Provide the [x, y] coordinate of the cell's center where the given text is located.  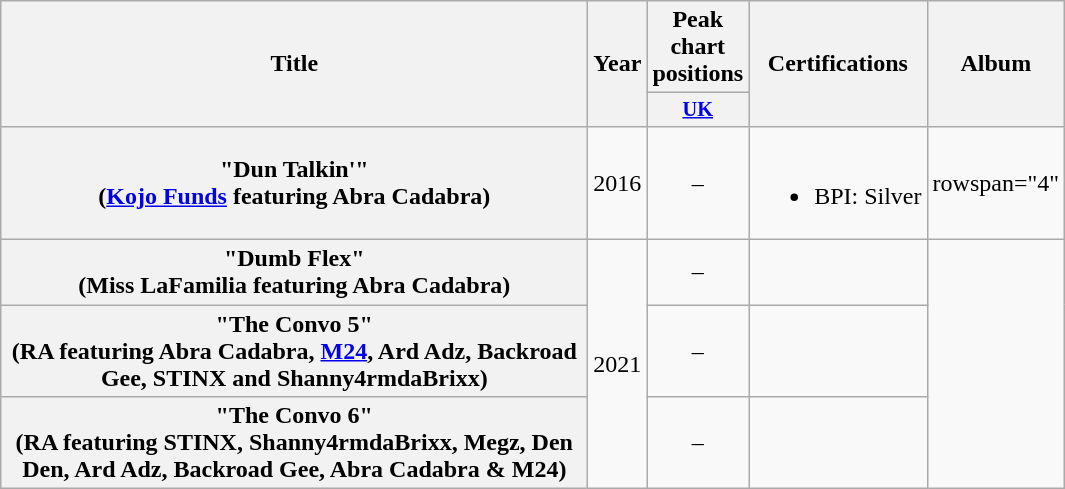
Title [294, 64]
"The Convo 6"(RA featuring STINX, Shanny4rmdaBrixx, Megz, Den Den, Ard Adz, Backroad Gee, Abra Cadabra & M24) [294, 443]
rowspan="4" [996, 182]
Certifications [838, 64]
Peak chart positions [698, 47]
"The Convo 5"(RA featuring Abra Cadabra, M24, Ard Adz, Backroad Gee, STINX and Shanny4rmdaBrixx) [294, 351]
"Dun Talkin'"(Kojo Funds featuring Abra Cadabra) [294, 182]
2021 [618, 364]
BPI: Silver [838, 182]
UK [698, 110]
"Dumb Flex"(Miss LaFamilia featuring Abra Cadabra) [294, 272]
Year [618, 64]
2016 [618, 182]
Album [996, 64]
